Extract the (x, y) coordinate from the center of the cell holding the provided text.  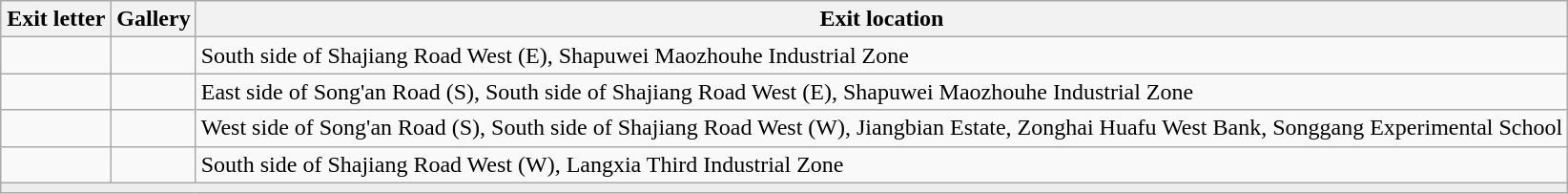
East side of Song'an Road (S), South side of Shajiang Road West (E), Shapuwei Maozhouhe Industrial Zone (881, 92)
West side of Song'an Road (S), South side of Shajiang Road West (W), Jiangbian Estate, Zonghai Huafu West Bank, Songgang Experimental School (881, 128)
Gallery (154, 19)
South side of Shajiang Road West (E), Shapuwei Maozhouhe Industrial Zone (881, 55)
South side of Shajiang Road West (W), Langxia Third Industrial Zone (881, 164)
Exit letter (56, 19)
Exit location (881, 19)
